Output the [x, y] coordinate of the center of the cell containing the given text.  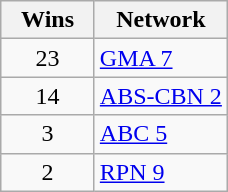
ABS-CBN 2 [160, 96]
3 [48, 134]
Network [160, 20]
23 [48, 58]
Wins [48, 20]
ABC 5 [160, 134]
14 [48, 96]
RPN 9 [160, 172]
2 [48, 172]
GMA 7 [160, 58]
